Extract the (X, Y) coordinate from the center of the cell holding the provided text.  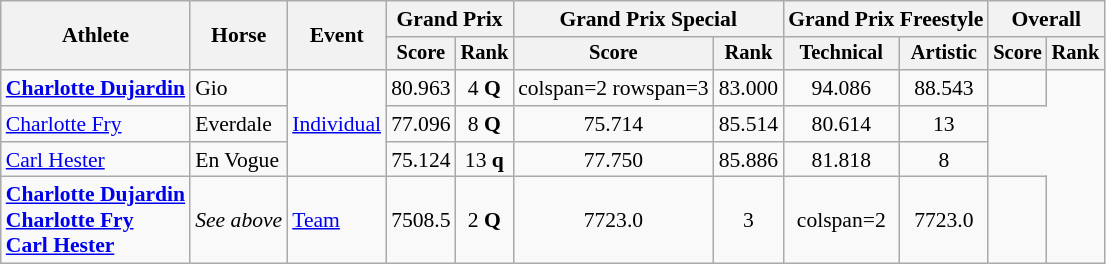
Carl Hester (96, 160)
Charlotte DujardinCharlotte FryCarl Hester (96, 220)
Event (336, 36)
3 (748, 220)
7508.5 (420, 220)
75.714 (614, 124)
Overall (1046, 19)
Technical (841, 54)
Team (336, 220)
Grand Prix (450, 19)
Horse (238, 36)
Charlotte Fry (96, 124)
94.086 (841, 88)
Athlete (96, 36)
Charlotte Dujardin (96, 88)
13 q (485, 160)
85.514 (748, 124)
Individual (336, 124)
13 (944, 124)
See above (238, 220)
85.886 (748, 160)
Gio (238, 88)
75.124 (420, 160)
Grand Prix Freestyle (886, 19)
4 Q (485, 88)
83.000 (748, 88)
Everdale (238, 124)
Grand Prix Special (648, 19)
8 Q (485, 124)
Artistic (944, 54)
colspan=2 rowspan=3 (614, 88)
80.614 (841, 124)
80.963 (420, 88)
77.096 (420, 124)
colspan=2 (841, 220)
81.818 (841, 160)
77.750 (614, 160)
En Vogue (238, 160)
8 (944, 160)
2 Q (485, 220)
88.543 (944, 88)
